Scan for the cell matching the given text and deliver its [x, y] coordinate at center. 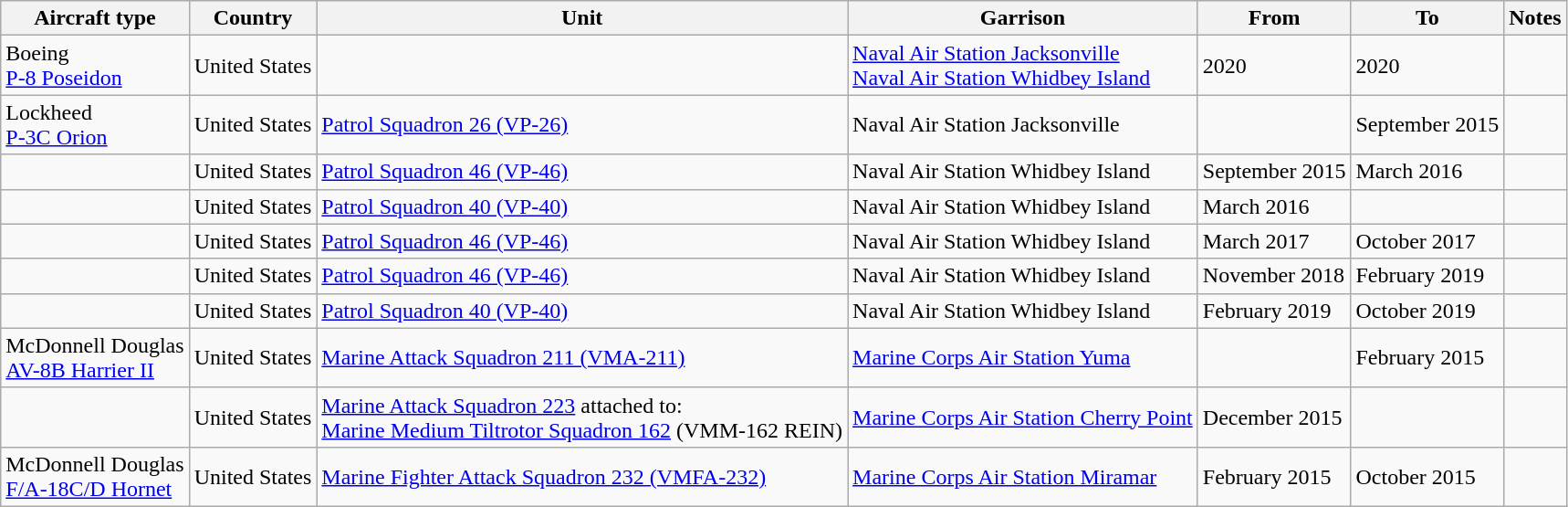
Garrison [1023, 18]
Unit [582, 18]
To [1427, 18]
McDonnell DouglasF/A-18C/D Hornet [95, 477]
Naval Air Station JacksonvilleNaval Air Station Whidbey Island [1023, 66]
Naval Air Station Jacksonville [1023, 124]
BoeingP-8 Poseidon [95, 66]
October 2017 [1427, 241]
March 2017 [1274, 241]
November 2018 [1274, 276]
Marine Corps Air Station Miramar [1023, 477]
December 2015 [1274, 417]
Marine Attack Squadron 211 (VMA-211) [582, 358]
October 2019 [1427, 311]
Notes [1535, 18]
Patrol Squadron 26 (VP-26) [582, 124]
Marine Corps Air Station Cherry Point [1023, 417]
Marine Corps Air Station Yuma [1023, 358]
LockheedP-3C Orion [95, 124]
Marine Fighter Attack Squadron 232 (VMFA-232) [582, 477]
McDonnell DouglasAV-8B Harrier II [95, 358]
Aircraft type [95, 18]
October 2015 [1427, 477]
From [1274, 18]
Country [253, 18]
Marine Attack Squadron 223 attached to:Marine Medium Tiltrotor Squadron 162 (VMM-162 REIN) [582, 417]
